Scan for the cell matching the given text and deliver its [X, Y] coordinate at center. 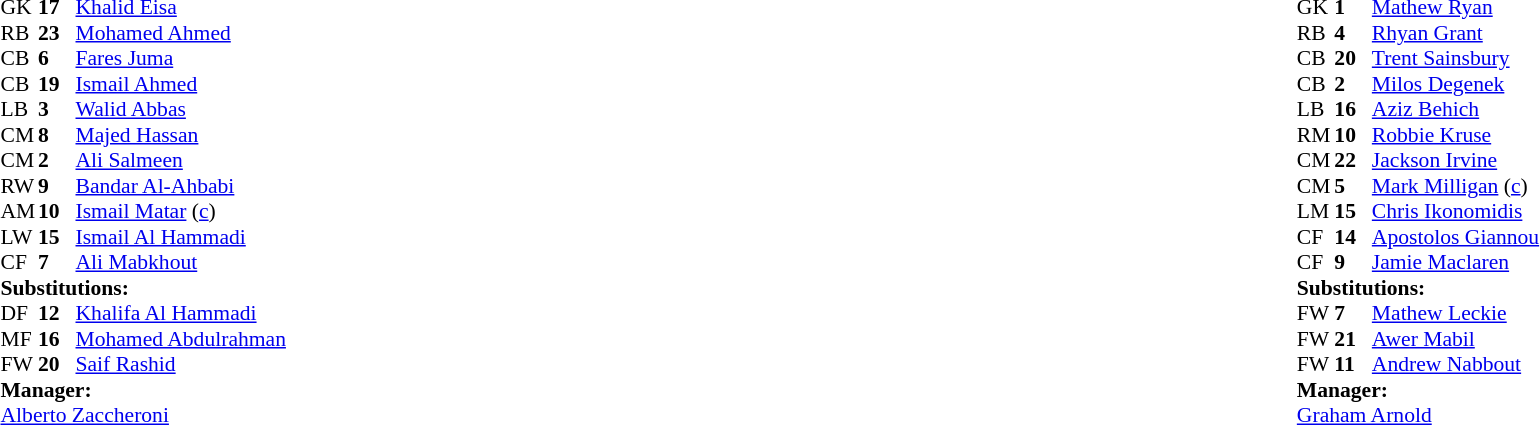
Majed Hassan [181, 135]
Mark Milligan (c) [1456, 186]
12 [57, 313]
LW [19, 237]
Mathew Leckie [1456, 313]
Trent Sainsbury [1456, 59]
Jackson Irvine [1456, 161]
4 [1353, 33]
Ismail Matar (c) [181, 211]
Rhyan Grant [1456, 33]
Jamie Maclaren [1456, 263]
DF [19, 313]
8 [57, 135]
22 [1353, 161]
Khalifa Al Hammadi [181, 313]
3 [57, 109]
Ali Salmeen [181, 161]
Ali Mabkhout [181, 263]
6 [57, 59]
RM [1316, 135]
5 [1353, 186]
21 [1353, 339]
Fares Juma [181, 59]
Saif Rashid [181, 365]
23 [57, 33]
14 [1353, 237]
Mohamed Abdulrahman [181, 339]
Awer Mabil [1456, 339]
Milos Degenek [1456, 84]
Chris Ikonomidis [1456, 211]
Walid Abbas [181, 109]
Mohamed Ahmed [181, 33]
AM [19, 211]
19 [57, 84]
11 [1353, 365]
Bandar Al-Ahbabi [181, 186]
MF [19, 339]
Ismail Al Hammadi [181, 237]
LM [1316, 211]
Ismail Ahmed [181, 84]
Robbie Kruse [1456, 135]
RW [19, 186]
Andrew Nabbout [1456, 365]
Aziz Behich [1456, 109]
Apostolos Giannou [1456, 237]
